Provide the [x, y] coordinate of the cell's center where the given text is located.  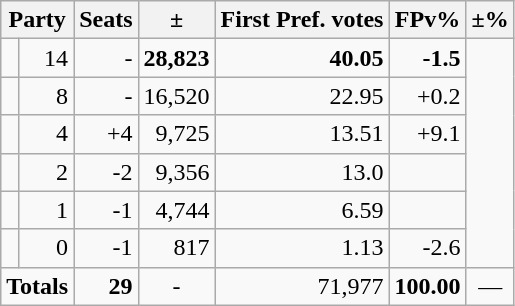
±% [490, 20]
0 [46, 248]
Party [38, 20]
— [490, 286]
+9.1 [428, 134]
6.59 [302, 210]
16,520 [176, 96]
9,725 [176, 134]
29 [106, 286]
First Pref. votes [302, 20]
1.13 [302, 248]
+0.2 [428, 96]
-2 [106, 172]
9,356 [176, 172]
+4 [106, 134]
100.00 [428, 286]
22.95 [302, 96]
-1.5 [428, 58]
40.05 [302, 58]
4 [46, 134]
71,977 [302, 286]
28,823 [176, 58]
2 [46, 172]
4,744 [176, 210]
Seats [106, 20]
13.0 [302, 172]
-2.6 [428, 248]
Totals [38, 286]
14 [46, 58]
8 [46, 96]
± [176, 20]
1 [46, 210]
13.51 [302, 134]
817 [176, 248]
FPv% [428, 20]
